Scan for the cell matching the given text and deliver its [x, y] coordinate at center. 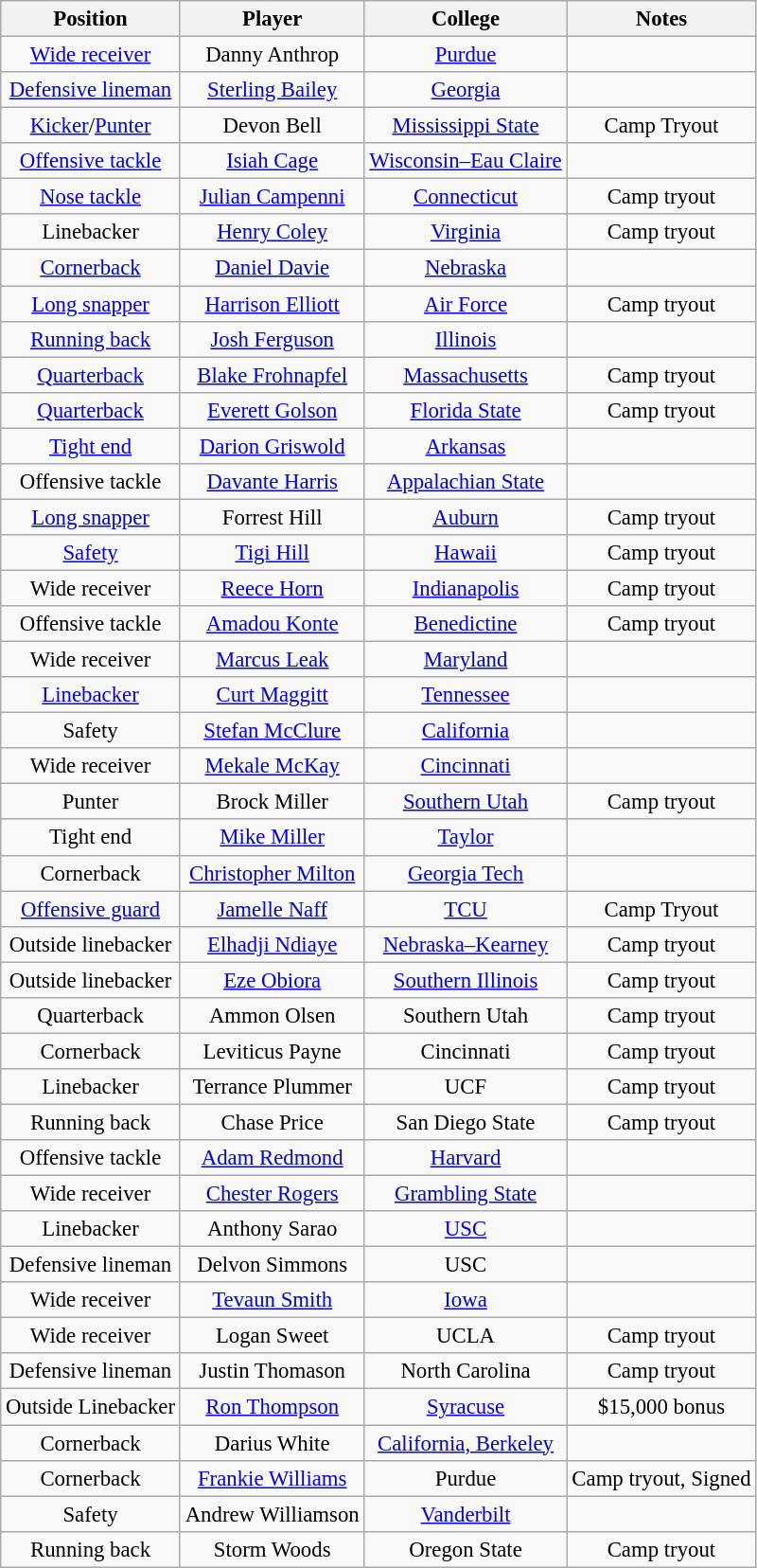
Southern Illinois [466, 980]
Notes [661, 19]
Chester Rogers [273, 1194]
Tigi Hill [273, 553]
Blake Frohnapfel [273, 375]
Wisconsin–Eau Claire [466, 161]
Delvon Simmons [273, 1265]
Storm Woods [273, 1549]
College [466, 19]
North Carolina [466, 1372]
Adam Redmond [273, 1158]
Georgia Tech [466, 873]
Frankie Williams [273, 1478]
Punter [91, 802]
Harrison Elliott [273, 304]
Virginia [466, 232]
Hawaii [466, 553]
Nebraska–Kearney [466, 944]
Offensive guard [91, 909]
Benedictine [466, 624]
Julian Campenni [273, 197]
Tennessee [466, 695]
Iowa [466, 1300]
Danny Anthrop [273, 55]
Nebraska [466, 268]
Ammon Olsen [273, 1016]
Florida State [466, 410]
Mississippi State [466, 126]
Tevaun Smith [273, 1300]
Ron Thompson [273, 1407]
Vanderbilt [466, 1514]
Logan Sweet [273, 1336]
Darius White [273, 1443]
UCF [466, 1087]
Christopher Milton [273, 873]
Eze Obiora [273, 980]
Amadou Konte [273, 624]
Position [91, 19]
Mike Miller [273, 838]
California, Berkeley [466, 1443]
UCLA [466, 1336]
Georgia [466, 90]
Curt Maggitt [273, 695]
Nose tackle [91, 197]
Sterling Bailey [273, 90]
Auburn [466, 517]
Grambling State [466, 1194]
Elhadji Ndiaye [273, 944]
Illinois [466, 339]
Forrest Hill [273, 517]
Harvard [466, 1158]
Stefan McClure [273, 731]
Connecticut [466, 197]
Anthony Sarao [273, 1229]
Mekale McKay [273, 766]
Reece Horn [273, 588]
Syracuse [466, 1407]
Justin Thomason [273, 1372]
Indianapolis [466, 588]
Leviticus Payne [273, 1051]
Taylor [466, 838]
TCU [466, 909]
Appalachian State [466, 482]
Devon Bell [273, 126]
Darion Griswold [273, 446]
Daniel Davie [273, 268]
Maryland [466, 660]
Oregon State [466, 1549]
Player [273, 19]
Camp tryout, Signed [661, 1478]
Outside Linebacker [91, 1407]
Davante Harris [273, 482]
San Diego State [466, 1122]
Marcus Leak [273, 660]
Henry Coley [273, 232]
Massachusetts [466, 375]
Terrance Plummer [273, 1087]
Kicker/Punter [91, 126]
Andrew Williamson [273, 1514]
$15,000 bonus [661, 1407]
Chase Price [273, 1122]
Jamelle Naff [273, 909]
Everett Golson [273, 410]
Air Force [466, 304]
Isiah Cage [273, 161]
Josh Ferguson [273, 339]
Brock Miller [273, 802]
Arkansas [466, 446]
California [466, 731]
